Output the (X, Y) coordinate of the center of the cell containing the given text.  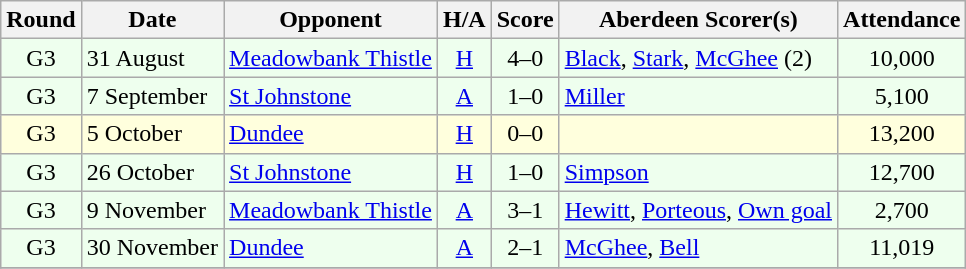
31 August (152, 58)
Date (152, 20)
Round (41, 20)
3–1 (525, 210)
Attendance (902, 20)
Aberdeen Scorer(s) (698, 20)
12,700 (902, 172)
0–0 (525, 134)
Score (525, 20)
Hewitt, Porteous, Own goal (698, 210)
30 November (152, 248)
9 November (152, 210)
7 September (152, 96)
13,200 (902, 134)
26 October (152, 172)
4–0 (525, 58)
5,100 (902, 96)
Miller (698, 96)
Simpson (698, 172)
Black, Stark, McGhee (2) (698, 58)
McGhee, Bell (698, 248)
11,019 (902, 248)
2,700 (902, 210)
5 October (152, 134)
H/A (464, 20)
10,000 (902, 58)
2–1 (525, 248)
Opponent (331, 20)
